Return [x, y] of the center of cell containing provided text 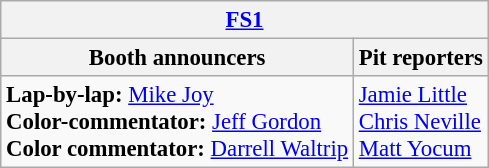
Pit reporters [420, 58]
Jamie LittleChris NevilleMatt Yocum [420, 122]
Booth announcers [178, 58]
Lap-by-lap: Mike JoyColor-commentator: Jeff GordonColor commentator: Darrell Waltrip [178, 122]
FS1 [245, 20]
